Pinpoint the cell where the given text exists, returning its [x, y] midpoint coordinate. 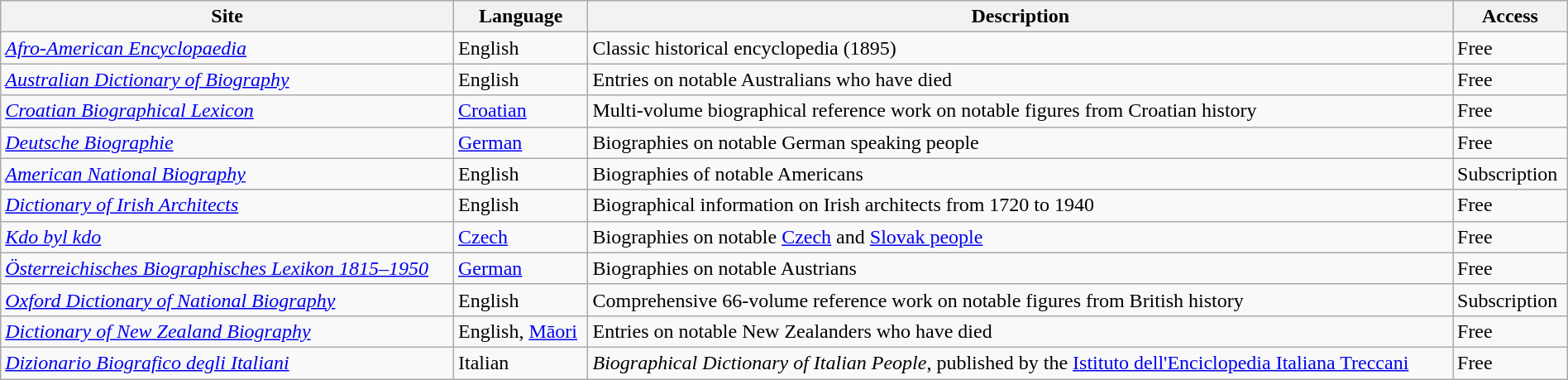
Biographies on notable Czech and Slovak people [1021, 237]
English, Māori [521, 331]
Italian [521, 363]
Biographies on notable German speaking people [1021, 142]
Deutsche Biographie [227, 142]
Comprehensive 66-volume reference work on notable figures from British history [1021, 300]
Access [1510, 17]
Afro-American Encyclopaedia [227, 48]
Australian Dictionary of Biography [227, 79]
American National Biography [227, 174]
Czech [521, 237]
Entries on notable New Zealanders who have died [1021, 331]
Croatian [521, 111]
Oxford Dictionary of National Biography [227, 300]
Classic historical encyclopedia (1895) [1021, 48]
Biographies on notable Austrians [1021, 268]
Site [227, 17]
Biographical Dictionary of Italian People, published by the Istituto dell'Enciclopedia Italiana Treccani [1021, 363]
Dictionary of Irish Architects [227, 205]
Entries on notable Australians who have died [1021, 79]
Biographies of notable Americans [1021, 174]
Description [1021, 17]
Language [521, 17]
Kdo byl kdo [227, 237]
Multi-volume biographical reference work on notable figures from Croatian history [1021, 111]
Croatian Biographical Lexicon [227, 111]
Dizionario Biografico degli Italiani [227, 363]
Dictionary of New Zealand Biography [227, 331]
Österreichisches Biographisches Lexikon 1815–1950 [227, 268]
Biographical information on Irish architects from 1720 to 1940 [1021, 205]
